Pinpoint the cell where the given text exists, returning its [x, y] midpoint coordinate. 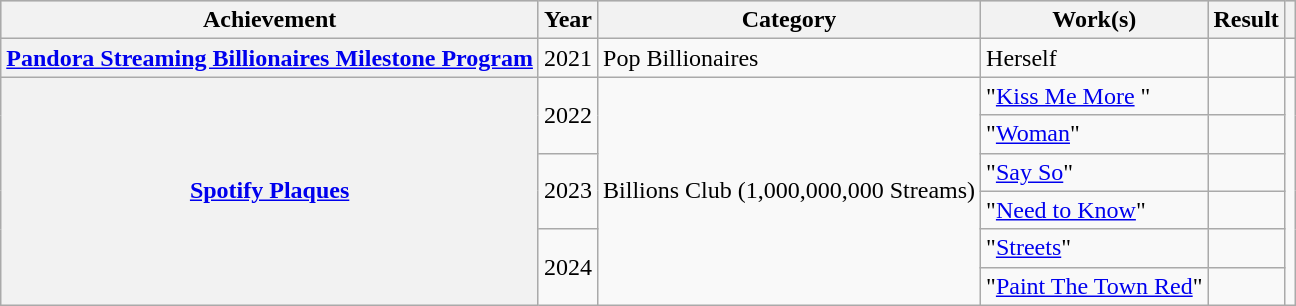
Pop Billionaires [790, 58]
Result [1246, 20]
2021 [568, 58]
"Paint The Town Red" [1094, 286]
Pandora Streaming Billionaires Milestone Program [270, 58]
"Streets" [1094, 248]
2023 [568, 191]
2022 [568, 115]
Work(s) [1094, 20]
Spotify Plaques [270, 191]
Billions Club (1,000,000,000 Streams) [790, 191]
Achievement [270, 20]
Herself [1094, 58]
"Woman" [1094, 134]
"Say So" [1094, 172]
"Need to Know" [1094, 210]
"Kiss Me More " [1094, 96]
Year [568, 20]
2024 [568, 267]
Category [790, 20]
